Find where the given text appears and provide that cell's center as [X, Y] coordinate. 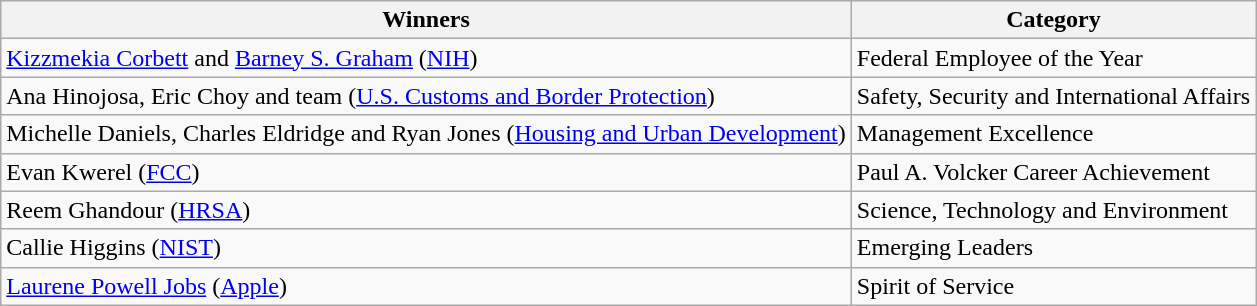
Category [1053, 20]
Winners [426, 20]
Callie Higgins (NIST) [426, 248]
Federal Employee of the Year [1053, 58]
Michelle Daniels, Charles Eldridge and Ryan Jones (Housing and Urban Development) [426, 134]
Management Excellence [1053, 134]
Evan Kwerel (FCC) [426, 172]
Safety, Security and International Affairs [1053, 96]
Kizzmekia Corbett and Barney S. Graham (NIH) [426, 58]
Ana Hinojosa, Eric Choy and team (U.S. Customs and Border Protection) [426, 96]
Paul A. Volcker Career Achievement [1053, 172]
Laurene Powell Jobs (Apple) [426, 286]
Spirit of Service [1053, 286]
Science, Technology and Environment [1053, 210]
Reem Ghandour (HRSA) [426, 210]
Emerging Leaders [1053, 248]
